Locate the cell with the specified text and output its [X, Y] center coordinate. 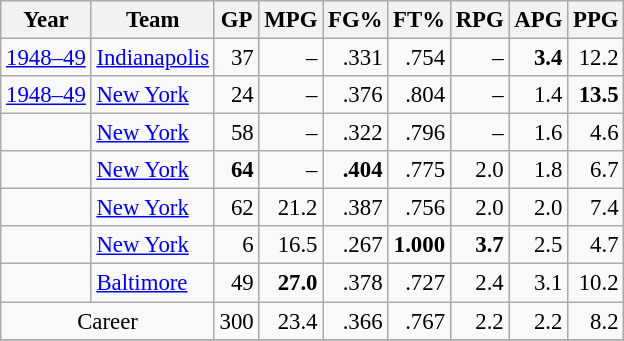
MPG [291, 20]
1.8 [538, 170]
.376 [356, 95]
3.7 [480, 245]
3.4 [538, 58]
49 [236, 283]
PPG [596, 20]
3.1 [538, 283]
.404 [356, 170]
12.2 [596, 58]
2.5 [538, 245]
.767 [420, 321]
.267 [356, 245]
8.2 [596, 321]
6.7 [596, 170]
.322 [356, 133]
APG [538, 20]
1.4 [538, 95]
300 [236, 321]
2.4 [480, 283]
.378 [356, 283]
.727 [420, 283]
24 [236, 95]
13.5 [596, 95]
Baltimore [152, 283]
RPG [480, 20]
Career [108, 321]
1.000 [420, 245]
Indianapolis [152, 58]
FG% [356, 20]
7.4 [596, 208]
4.6 [596, 133]
37 [236, 58]
.804 [420, 95]
Team [152, 20]
62 [236, 208]
1.6 [538, 133]
23.4 [291, 321]
.756 [420, 208]
6 [236, 245]
58 [236, 133]
.754 [420, 58]
Year [46, 20]
4.7 [596, 245]
FT% [420, 20]
.366 [356, 321]
16.5 [291, 245]
27.0 [291, 283]
.775 [420, 170]
GP [236, 20]
64 [236, 170]
.387 [356, 208]
10.2 [596, 283]
.331 [356, 58]
.796 [420, 133]
21.2 [291, 208]
